From the cell containing the given text, extract its center point as [X, Y] coordinate. 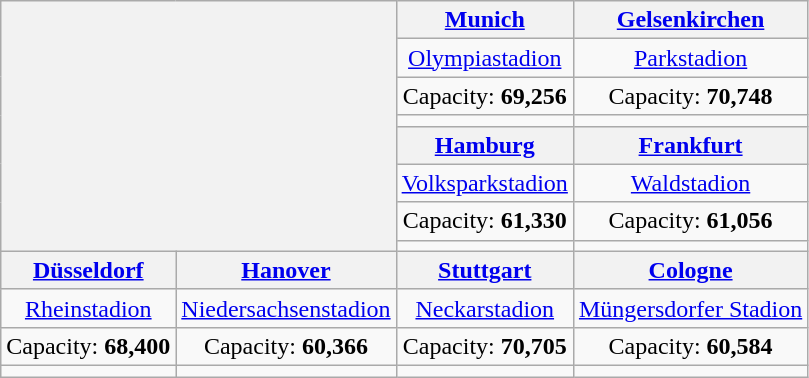
Cologne [690, 270]
Capacity: 68,400 [88, 346]
Frankfurt [690, 145]
Niedersachsenstadion [286, 308]
Parkstadion [690, 58]
Capacity: 69,256 [484, 96]
Capacity: 60,366 [286, 346]
Capacity: 61,330 [484, 221]
Capacity: 61,056 [690, 221]
Volksparkstadion [484, 183]
Capacity: 70,705 [484, 346]
Capacity: 70,748 [690, 96]
Stuttgart [484, 270]
Düsseldorf [88, 270]
Hanover [286, 270]
Olympiastadion [484, 58]
Munich [484, 20]
Gelsenkirchen [690, 20]
Neckarstadion [484, 308]
Hamburg [484, 145]
Müngersdorfer Stadion [690, 308]
Waldstadion [690, 183]
Capacity: 60,584 [690, 346]
Rheinstadion [88, 308]
